Detect which cell encompasses the target text, then output its [X, Y] center coordinate. 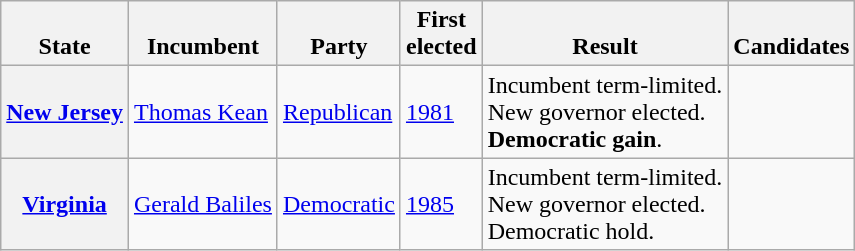
Incumbent term-limited.New governor elected.Democratic gain. [605, 112]
Result [605, 34]
1981 [441, 112]
Democratic [338, 204]
Party [338, 34]
Virginia [65, 204]
Republican [338, 112]
Gerald Baliles [202, 204]
Thomas Kean [202, 112]
Incumbent [202, 34]
Firstelected [441, 34]
State [65, 34]
New Jersey [65, 112]
1985 [441, 204]
Incumbent term-limited.New governor elected.Democratic hold. [605, 204]
Candidates [792, 34]
